Extract the [x, y] coordinate from the center of the cell holding the provided text.  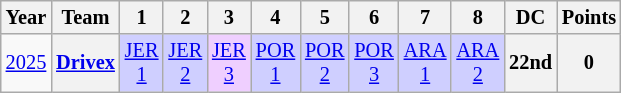
5 [324, 17]
POR2 [324, 63]
0 [589, 63]
6 [374, 17]
POR1 [276, 63]
4 [276, 17]
JER2 [185, 63]
Team [86, 17]
3 [229, 17]
Year [26, 17]
2025 [26, 63]
Points [589, 17]
1 [142, 17]
Drivex [86, 63]
ARA1 [426, 63]
2 [185, 17]
7 [426, 17]
ARA2 [478, 63]
JER3 [229, 63]
POR3 [374, 63]
8 [478, 17]
JER1 [142, 63]
22nd [530, 63]
DC [530, 17]
